Scan for the cell matching the given text and deliver its [x, y] coordinate at center. 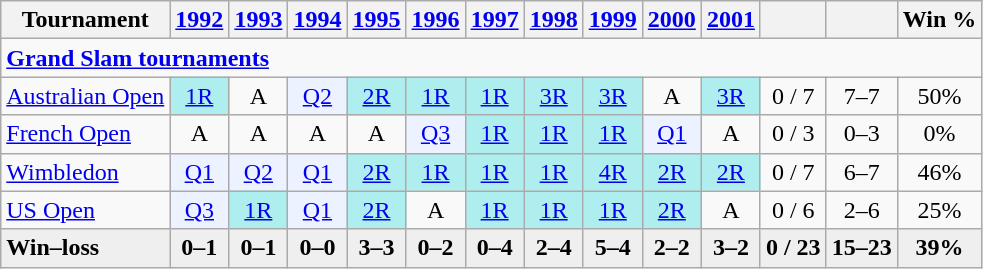
0–2 [436, 248]
1997 [494, 20]
Win–loss [86, 248]
1993 [258, 20]
Grand Slam tournaments [492, 58]
46% [940, 172]
0–4 [494, 248]
2001 [730, 20]
4R [612, 172]
0 / 3 [793, 134]
1992 [200, 20]
2–2 [672, 248]
1995 [376, 20]
15–23 [862, 248]
3–3 [376, 248]
1994 [318, 20]
25% [940, 210]
Australian Open [86, 96]
6–7 [862, 172]
2–4 [554, 248]
0–3 [862, 134]
0–0 [318, 248]
Win % [940, 20]
0% [940, 134]
39% [940, 248]
1999 [612, 20]
7–7 [862, 96]
5–4 [612, 248]
1996 [436, 20]
Tournament [86, 20]
1998 [554, 20]
3–2 [730, 248]
0 / 6 [793, 210]
50% [940, 96]
0 / 23 [793, 248]
French Open [86, 134]
2–6 [862, 210]
Wimbledon [86, 172]
2000 [672, 20]
US Open [86, 210]
